Return [X, Y] of the center of cell containing provided text 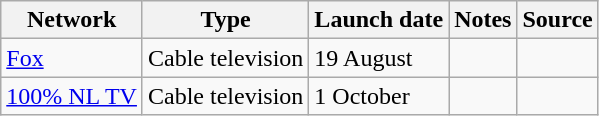
Network [72, 20]
19 August [379, 58]
Launch date [379, 20]
Fox [72, 58]
100% NL TV [72, 96]
1 October [379, 96]
Source [558, 20]
Type [225, 20]
Notes [483, 20]
